Identify which cell holds the provided text, then report its (X, Y) central coordinate. 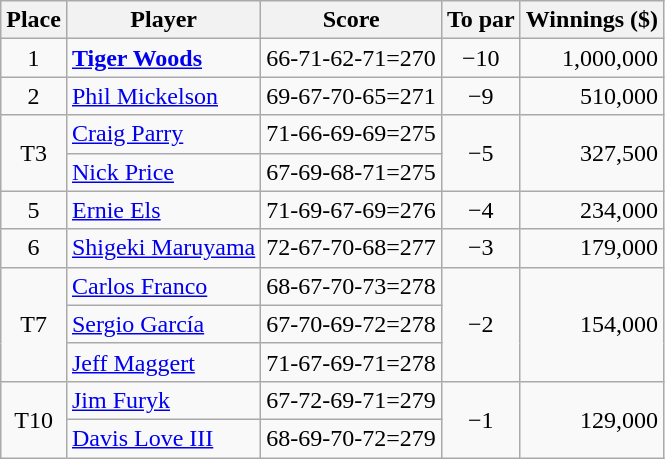
6 (34, 248)
Player (163, 20)
−3 (480, 248)
Carlos Franco (163, 286)
Jeff Maggert (163, 362)
Davis Love III (163, 438)
510,000 (592, 96)
−1 (480, 419)
T3 (34, 153)
Nick Price (163, 172)
68-67-70-73=278 (352, 286)
179,000 (592, 248)
66-71-62-71=270 (352, 58)
67-72-69-71=279 (352, 400)
5 (34, 210)
Winnings ($) (592, 20)
Jim Furyk (163, 400)
−4 (480, 210)
Sergio García (163, 324)
234,000 (592, 210)
71-69-67-69=276 (352, 210)
2 (34, 96)
Place (34, 20)
Shigeki Maruyama (163, 248)
−9 (480, 96)
327,500 (592, 153)
1 (34, 58)
68-69-70-72=279 (352, 438)
T10 (34, 419)
−10 (480, 58)
Phil Mickelson (163, 96)
67-69-68-71=275 (352, 172)
72-67-70-68=277 (352, 248)
To par (480, 20)
71-67-69-71=278 (352, 362)
69-67-70-65=271 (352, 96)
71-66-69-69=275 (352, 134)
Tiger Woods (163, 58)
Craig Parry (163, 134)
67-70-69-72=278 (352, 324)
129,000 (592, 419)
Score (352, 20)
T7 (34, 324)
154,000 (592, 324)
−2 (480, 324)
1,000,000 (592, 58)
−5 (480, 153)
Ernie Els (163, 210)
